From the cell containing the given text, extract its center point as [X, Y] coordinate. 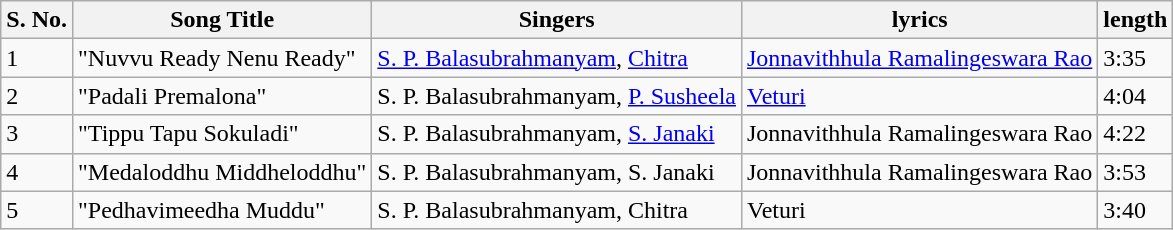
3 [37, 134]
Singers [557, 20]
S. No. [37, 20]
5 [37, 210]
2 [37, 96]
"Medaloddhu Middheloddhu" [222, 172]
"Pedhavimeedha Muddu" [222, 210]
S. P. Balasubrahmanyam, P. Susheela [557, 96]
"Tippu Tapu Sokuladi" [222, 134]
"Nuvvu Ready Nenu Ready" [222, 58]
4 [37, 172]
3:40 [1136, 210]
4:22 [1136, 134]
Song Title [222, 20]
lyrics [919, 20]
3:35 [1136, 58]
4:04 [1136, 96]
"Padali Premalona" [222, 96]
3:53 [1136, 172]
1 [37, 58]
length [1136, 20]
